Capture the cell that displays the provided text and extract its [x, y] central coordinate. 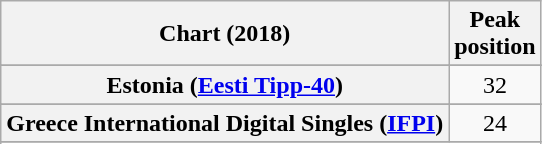
Chart (2018) [225, 34]
32 [495, 85]
Peakposition [495, 34]
Estonia (Eesti Tipp-40) [225, 85]
Greece International Digital Singles (IFPI) [225, 123]
24 [495, 123]
